Pinpoint the cell where the given text exists, returning its (X, Y) midpoint coordinate. 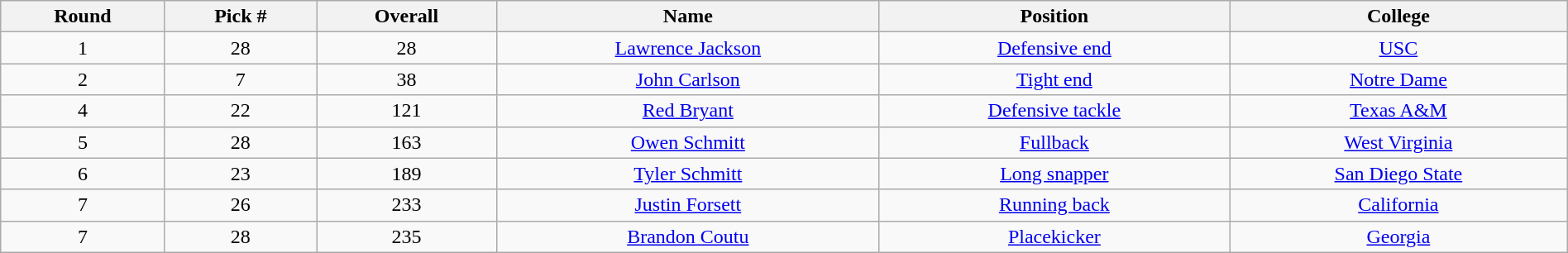
163 (407, 142)
Overall (407, 17)
6 (83, 174)
California (1399, 205)
189 (407, 174)
121 (407, 111)
USC (1399, 48)
John Carlson (688, 79)
Pick # (240, 17)
San Diego State (1399, 174)
Texas A&M (1399, 111)
Defensive tackle (1054, 111)
Position (1054, 17)
Round (83, 17)
Name (688, 17)
22 (240, 111)
Georgia (1399, 236)
Long snapper (1054, 174)
Tight end (1054, 79)
Tyler Schmitt (688, 174)
235 (407, 236)
26 (240, 205)
Placekicker (1054, 236)
1 (83, 48)
Running back (1054, 205)
Fullback (1054, 142)
2 (83, 79)
Owen Schmitt (688, 142)
5 (83, 142)
West Virginia (1399, 142)
23 (240, 174)
Notre Dame (1399, 79)
Lawrence Jackson (688, 48)
Brandon Coutu (688, 236)
College (1399, 17)
Justin Forsett (688, 205)
4 (83, 111)
Red Bryant (688, 111)
233 (407, 205)
Defensive end (1054, 48)
38 (407, 79)
